For the text-containing cell, return its midpoint in (X, Y) coordinate format. 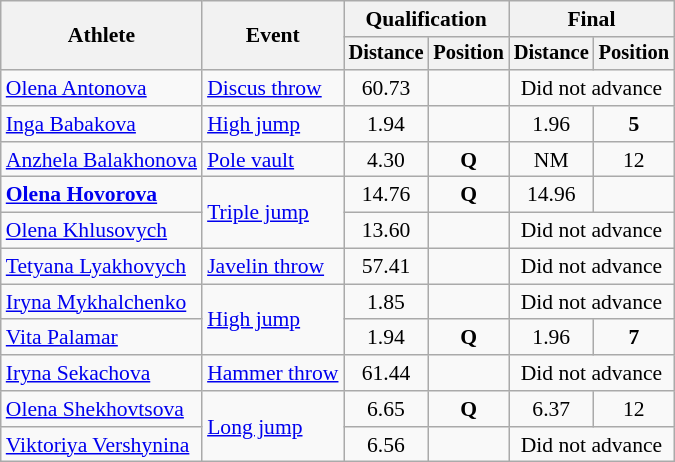
57.41 (386, 267)
Inga Babakova (102, 124)
Olena Antonova (102, 88)
Athlete (102, 36)
14.96 (552, 195)
Long jump (272, 426)
Discus throw (272, 88)
Triple jump (272, 212)
60.73 (386, 88)
7 (634, 338)
Iryna Mykhalchenko (102, 302)
Hammer throw (272, 373)
Qualification (426, 19)
6.37 (552, 409)
Anzhela Balakhonova (102, 160)
Olena Hovorova (102, 195)
61.44 (386, 373)
NM (552, 160)
5 (634, 124)
1.85 (386, 302)
Olena Shekhovtsova (102, 409)
13.60 (386, 231)
6.65 (386, 409)
Pole vault (272, 160)
Iryna Sekachova (102, 373)
14.76 (386, 195)
Tetyana Lyakhovych (102, 267)
Event (272, 36)
Olena Khlusovych (102, 231)
Vita Palamar (102, 338)
4.30 (386, 160)
Javelin throw (272, 267)
Final (592, 19)
